Return the [x, y] coordinate for the center point of the cell that contains the specified text.  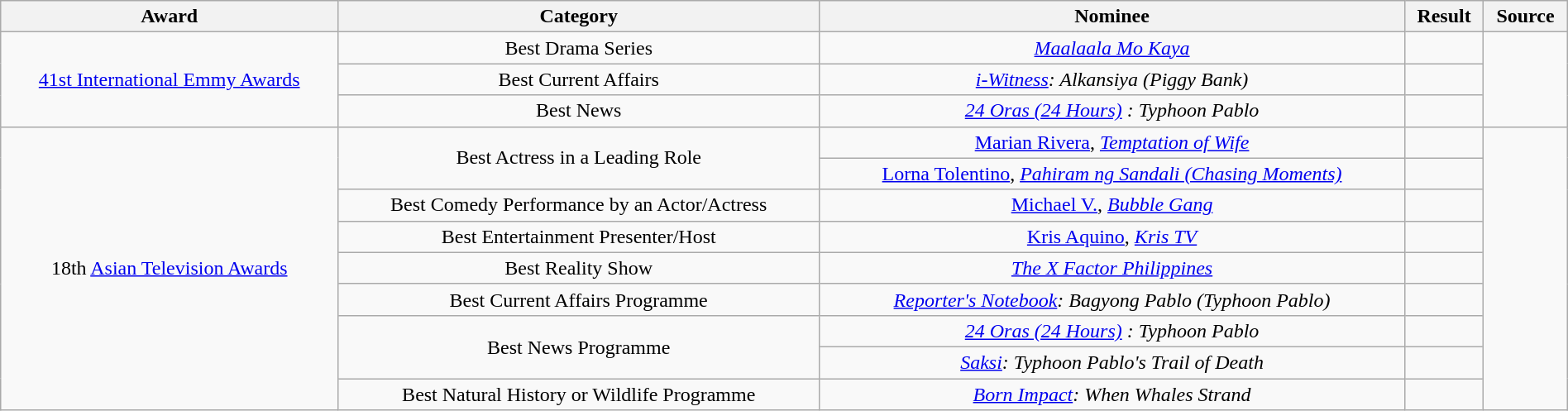
Born Impact: When Whales Strand [1112, 394]
Best News [579, 111]
Category [579, 17]
i-Witness: Alkansiya (Piggy Bank) [1112, 79]
Nominee [1112, 17]
Best Comedy Performance by an Actor/Actress [579, 205]
Best News Programme [579, 346]
Maalaala Mo Kaya [1112, 48]
Best Reality Show [579, 268]
Best Natural History or Wildlife Programme [579, 394]
Best Entertainment Presenter/Host [579, 237]
Lorna Tolentino, Pahiram ng Sandali (Chasing Moments) [1112, 174]
41st International Emmy Awards [170, 79]
Result [1444, 17]
Award [170, 17]
Reporter's Notebook: Bagyong Pablo (Typhoon Pablo) [1112, 299]
Marian Rivera, Temptation of Wife [1112, 142]
Best Current Affairs Programme [579, 299]
Best Drama Series [579, 48]
Best Actress in a Leading Role [579, 158]
Kris Aquino, Kris TV [1112, 237]
Michael V., Bubble Gang [1112, 205]
18th Asian Television Awards [170, 268]
Best Current Affairs [579, 79]
Source [1526, 17]
The X Factor Philippines [1112, 268]
Saksi: Typhoon Pablo's Trail of Death [1112, 362]
